Return the (X, Y) coordinate for the center point of the cell that contains the specified text.  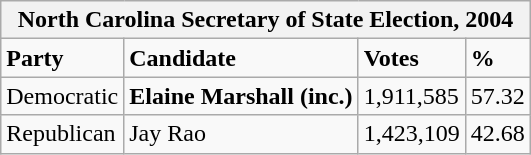
Party (62, 58)
Republican (62, 134)
Democratic (62, 96)
Jay Rao (241, 134)
Candidate (241, 58)
Votes (412, 58)
% (498, 58)
North Carolina Secretary of State Election, 2004 (266, 20)
42.68 (498, 134)
57.32 (498, 96)
1,423,109 (412, 134)
1,911,585 (412, 96)
Elaine Marshall (inc.) (241, 96)
